Pinpoint the cell where the given text exists, returning its [x, y] midpoint coordinate. 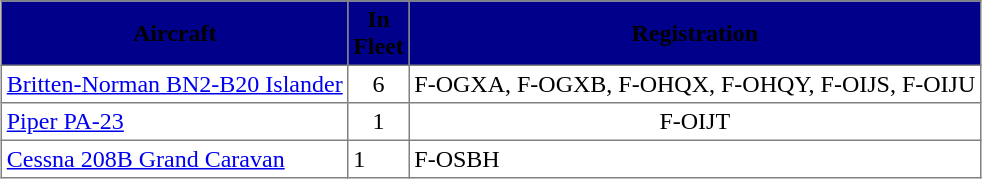
F-OSBH [694, 159]
F-OGXA, F-OGXB, F-OHQX, F-OHQY, F-OIJS, F-OIJU [694, 84]
Piper PA-23 [174, 122]
6 [378, 84]
Britten-Norman BN2-B20 Islander [174, 84]
Aircraft [174, 33]
In Fleet [378, 33]
Cessna 208B Grand Caravan [174, 159]
Registration [694, 33]
F-OIJT [694, 122]
